Determine the [X, Y] coordinate at the center of the cell enclosing the given text.  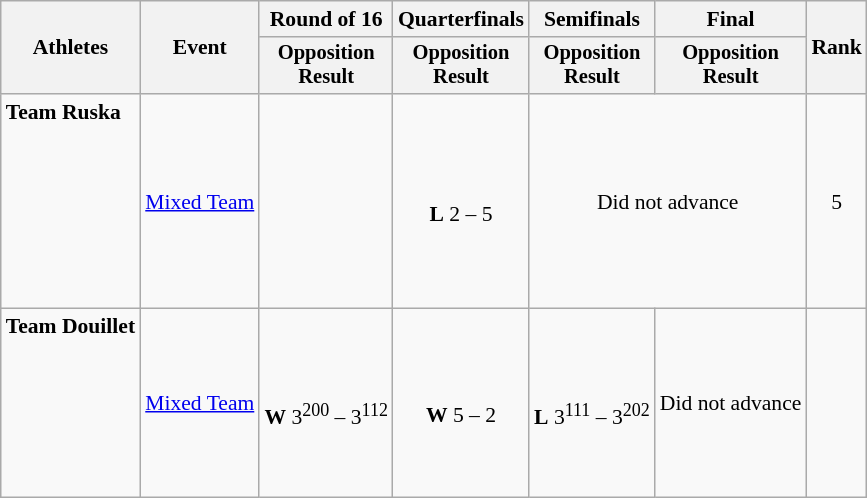
5 [836, 201]
Round of 16 [326, 19]
Quarterfinals [461, 19]
W 3200 – 3112 [326, 404]
Team Ruska [70, 201]
Rank [836, 48]
L 2 – 5 [461, 201]
W 5 – 2 [461, 404]
L 3111 – 3202 [592, 404]
Team Douillet [70, 404]
Final [731, 19]
Semifinals [592, 19]
Athletes [70, 48]
Event [200, 48]
